Find where the given text appears and provide that cell's center as (x, y) coordinate. 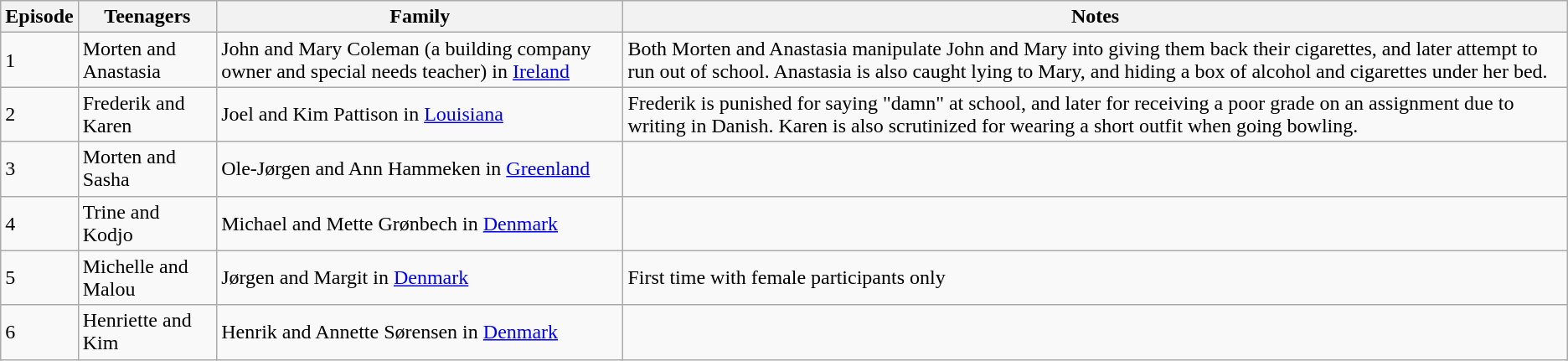
Episode (39, 17)
Frederik and Karen (147, 114)
2 (39, 114)
Morten and Anastasia (147, 60)
Ole-Jørgen and Ann Hammeken in Greenland (420, 169)
4 (39, 223)
Jørgen and Margit in Denmark (420, 278)
Teenagers (147, 17)
Henrik and Annette Sørensen in Denmark (420, 332)
Trine and Kodjo (147, 223)
Notes (1096, 17)
1 (39, 60)
Family (420, 17)
Michael and Mette Grønbech in Denmark (420, 223)
5 (39, 278)
First time with female participants only (1096, 278)
3 (39, 169)
6 (39, 332)
Joel and Kim Pattison in Louisiana (420, 114)
Michelle and Malou (147, 278)
Morten and Sasha (147, 169)
Henriette and Kim (147, 332)
John and Mary Coleman (a building company owner and special needs teacher) in Ireland (420, 60)
